Pinpoint the cell where the given text exists, returning its (x, y) midpoint coordinate. 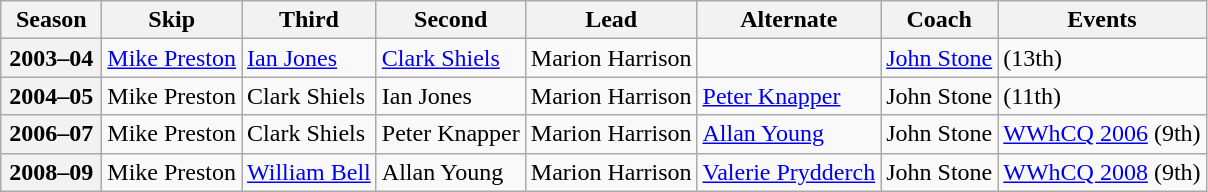
William Bell (310, 172)
Lead (611, 20)
2006–07 (52, 134)
(13th) (1102, 58)
WWhCQ 2008 (9th) (1102, 172)
Alternate (789, 20)
Skip (172, 20)
2004–05 (52, 96)
WWhCQ 2006 (9th) (1102, 134)
Season (52, 20)
2003–04 (52, 58)
(11th) (1102, 96)
Events (1102, 20)
Coach (940, 20)
Valerie Prydderch (789, 172)
2008–09 (52, 172)
Third (310, 20)
Second (450, 20)
